Determine the (x, y) coordinate at the center of the cell enclosing the given text.  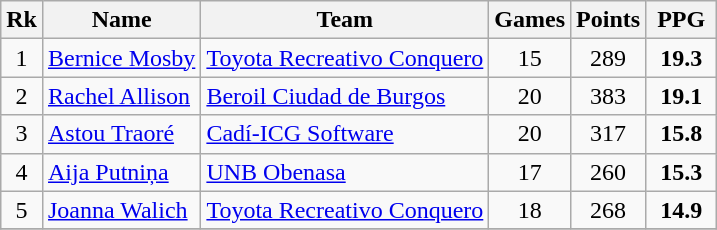
268 (608, 210)
2 (22, 96)
Games (530, 20)
15.3 (682, 172)
Beroil Ciudad de Burgos (345, 96)
PPG (682, 20)
317 (608, 134)
5 (22, 210)
19.3 (682, 58)
Team (345, 20)
260 (608, 172)
18 (530, 210)
Points (608, 20)
289 (608, 58)
19.1 (682, 96)
Astou Traoré (121, 134)
17 (530, 172)
3 (22, 134)
UNB Obenasa (345, 172)
4 (22, 172)
Aija Putniņa (121, 172)
Rachel Allison (121, 96)
14.9 (682, 210)
Cadí-ICG Software (345, 134)
Name (121, 20)
15 (530, 58)
Joanna Walich (121, 210)
1 (22, 58)
383 (608, 96)
Rk (22, 20)
Bernice Mosby (121, 58)
15.8 (682, 134)
